Extract the [X, Y] coordinate from the center of the cell holding the provided text.  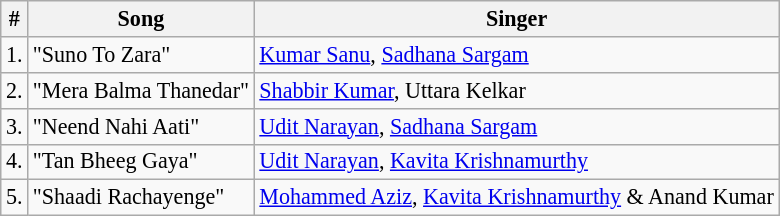
4. [14, 162]
5. [14, 198]
3. [14, 126]
# [14, 18]
"Neend Nahi Aati" [142, 126]
Shabbir Kumar, Uttara Kelkar [516, 90]
"Mera Balma Thanedar" [142, 90]
"Suno To Zara" [142, 54]
2. [14, 90]
Song [142, 18]
1. [14, 54]
Mohammed Aziz, Kavita Krishnamurthy & Anand Kumar [516, 198]
"Tan Bheeg Gaya" [142, 162]
Udit Narayan, Sadhana Sargam [516, 126]
Singer [516, 18]
"Shaadi Rachayenge" [142, 198]
Udit Narayan, Kavita Krishnamurthy [516, 162]
Kumar Sanu, Sadhana Sargam [516, 54]
